Find where the given text appears and provide that cell's center as [X, Y] coordinate. 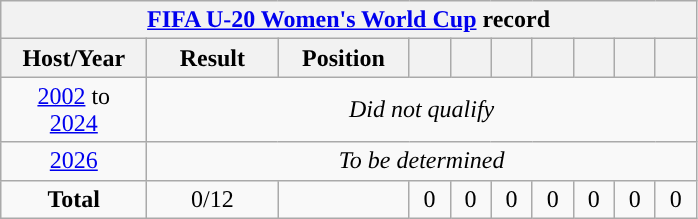
0/12 [212, 199]
Did not qualify [422, 110]
FIFA U-20 Women's World Cup record [349, 20]
Total [74, 199]
Position [344, 58]
2026 [74, 161]
Result [212, 58]
To be determined [422, 161]
2002 to 2024 [74, 110]
Host/Year [74, 58]
